Find where the given text appears and provide that cell's center as (x, y) coordinate. 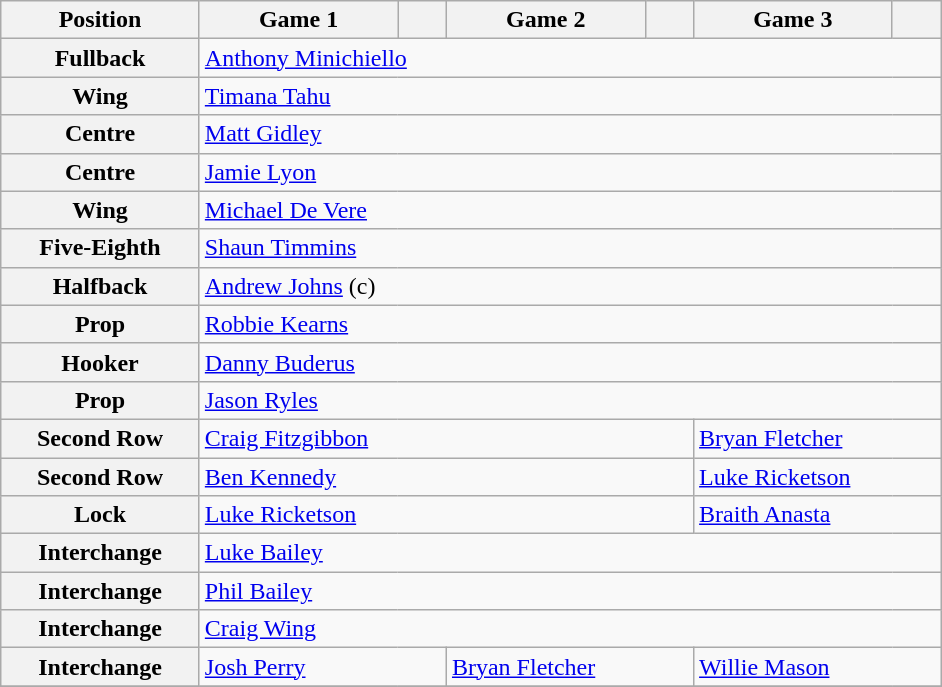
Timana Tahu (570, 96)
Matt Gidley (570, 134)
Game 3 (794, 20)
Braith Anasta (818, 515)
Andrew Johns (c) (570, 286)
Josh Perry (322, 667)
Jamie Lyon (570, 172)
Michael De Vere (570, 210)
Hooker (100, 362)
Shaun Timmins (570, 248)
Craig Fitzgibbon (446, 438)
Lock (100, 515)
Phil Bailey (570, 591)
Jason Ryles (570, 400)
Position (100, 20)
Robbie Kearns (570, 324)
Luke Bailey (570, 553)
Anthony Minichiello (570, 58)
Ben Kennedy (446, 477)
Craig Wing (570, 629)
Halfback (100, 286)
Fullback (100, 58)
Five-Eighth (100, 248)
Willie Mason (818, 667)
Game 2 (546, 20)
Danny Buderus (570, 362)
Game 1 (298, 20)
